Extract the (X, Y) coordinate from the center of the cell holding the provided text.  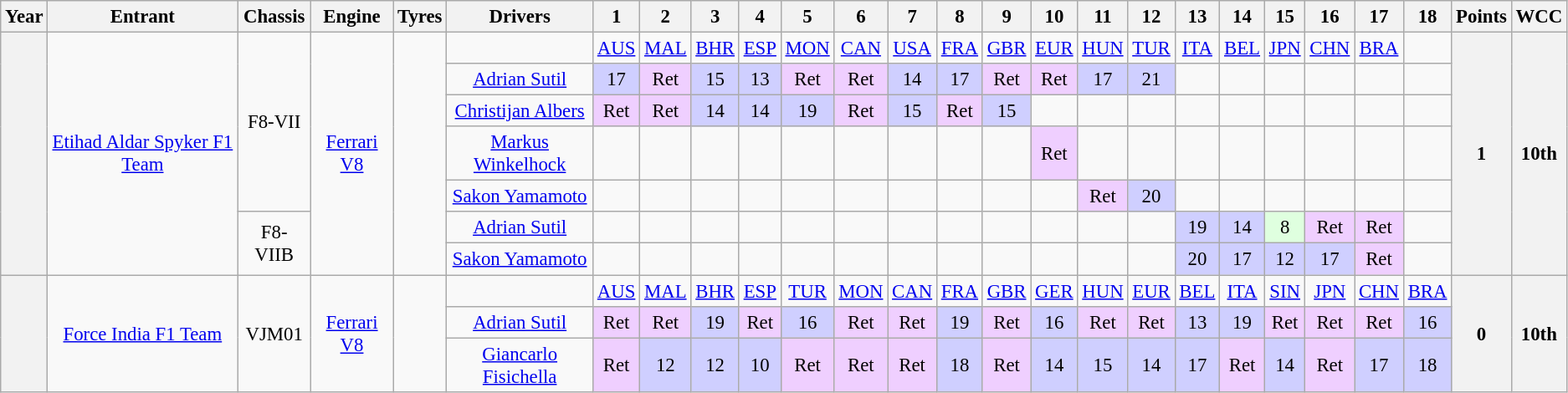
SIN (1285, 291)
Giancarlo Fisichella (520, 365)
Engine (351, 17)
5 (807, 17)
Year (24, 17)
6 (861, 17)
WCC (1539, 17)
11 (1103, 17)
Force India F1 Team (142, 334)
VJM01 (274, 334)
Markus Winkelhock (520, 154)
9 (1006, 17)
Chassis (274, 17)
Entrant (142, 17)
Drivers (520, 17)
Etihad Aldar Spyker F1 Team (142, 154)
Christijan Albers (520, 111)
0 (1481, 334)
Tyres (420, 17)
USA (912, 48)
GER (1054, 291)
4 (760, 17)
Points (1481, 17)
2 (666, 17)
3 (715, 17)
7 (912, 17)
F8-VIIB (274, 244)
21 (1151, 79)
F8-VII (274, 122)
